Capture the cell that displays the provided text and extract its (x, y) central coordinate. 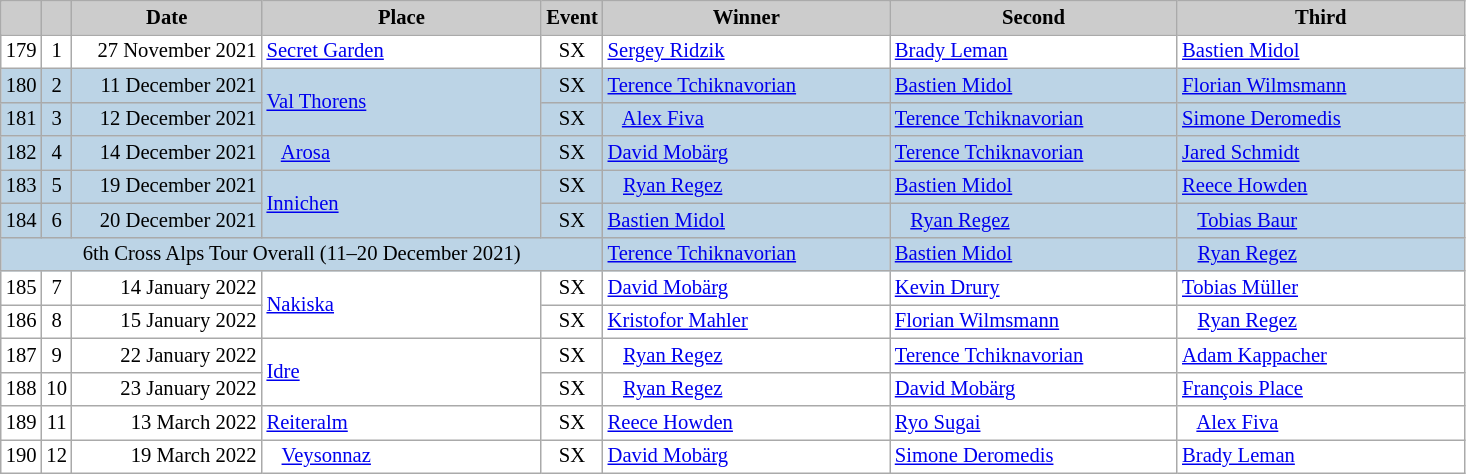
11 December 2021 (167, 85)
Veysonnaz (402, 456)
12 December 2021 (167, 119)
180 (22, 85)
185 (22, 287)
188 (22, 389)
4 (56, 153)
14 January 2022 (167, 287)
19 March 2022 (167, 456)
184 (22, 220)
Ryo Sugai (1034, 423)
Reiteralm (402, 423)
Second (1034, 17)
Jared Schmidt (1320, 153)
6th Cross Alps Tour Overall (11–20 December 2021) (302, 254)
1 (56, 51)
11 (56, 423)
Arosa (402, 153)
186 (22, 321)
Date (167, 17)
182 (22, 153)
6 (56, 220)
7 (56, 287)
2 (56, 85)
27 November 2021 (167, 51)
15 January 2022 (167, 321)
10 (56, 389)
23 January 2022 (167, 389)
190 (22, 456)
Event (572, 17)
19 December 2021 (167, 186)
8 (56, 321)
Val Thorens (402, 102)
Place (402, 17)
Tobias Baur (1320, 220)
20 December 2021 (167, 220)
Third (1320, 17)
Sergey Ridzik (746, 51)
Innichen (402, 203)
Adam Kappacher (1320, 355)
181 (22, 119)
187 (22, 355)
13 March 2022 (167, 423)
179 (22, 51)
Secret Garden (402, 51)
22 January 2022 (167, 355)
Tobias Müller (1320, 287)
Kevin Drury (1034, 287)
9 (56, 355)
189 (22, 423)
3 (56, 119)
Winner (746, 17)
5 (56, 186)
183 (22, 186)
12 (56, 456)
Idre (402, 372)
Nakiska (402, 304)
Kristofor Mahler (746, 321)
14 December 2021 (167, 153)
François Place (1320, 389)
